Capture the cell that displays the provided text and extract its (X, Y) central coordinate. 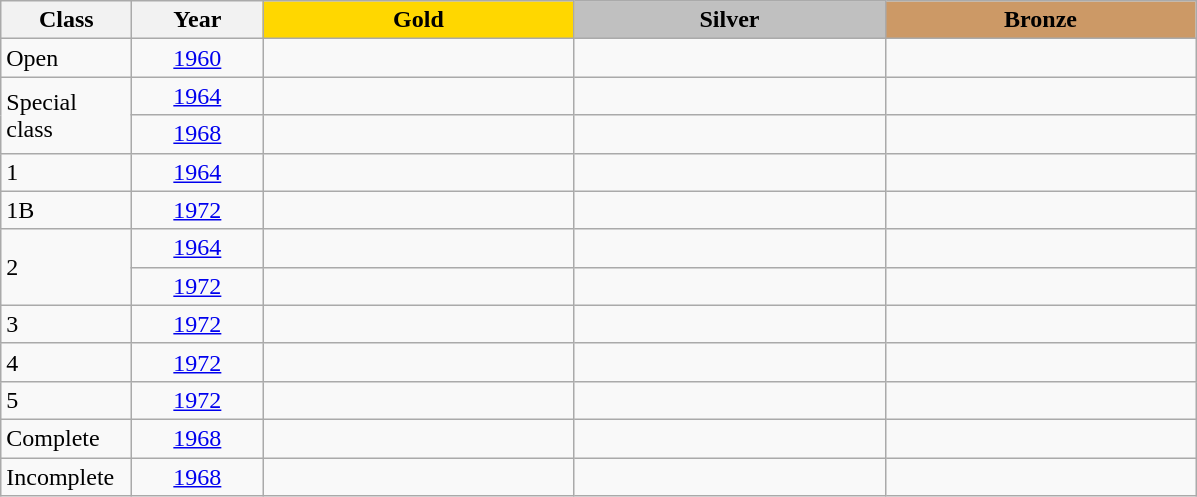
Bronze (1040, 20)
Complete (66, 438)
Open (66, 58)
Silver (730, 20)
Year (198, 20)
Gold (418, 20)
1B (66, 210)
5 (66, 400)
1 (66, 172)
Class (66, 20)
1960 (198, 58)
4 (66, 362)
2 (66, 267)
Incomplete (66, 477)
3 (66, 324)
Special class (66, 115)
